Return the [X, Y] coordinate for the center point of the cell that contains the specified text.  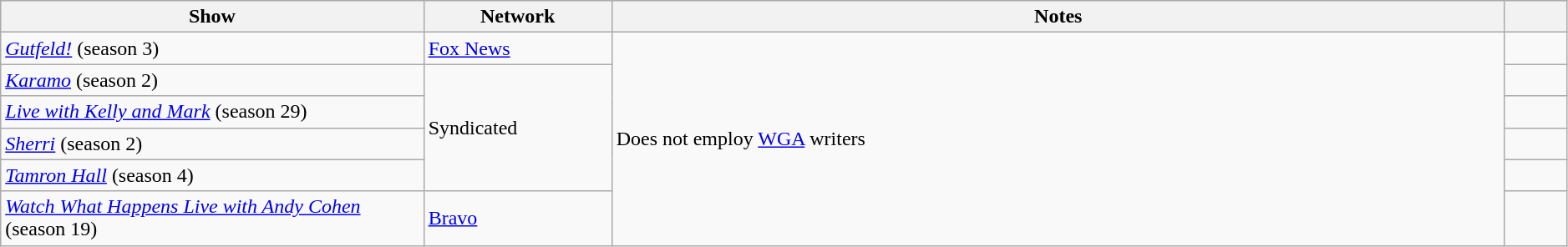
Notes [1058, 17]
Karamo (season 2) [212, 80]
Syndicated [518, 128]
Live with Kelly and Mark (season 29) [212, 112]
Network [518, 17]
Tamron Hall (season 4) [212, 175]
Watch What Happens Live with Andy Cohen (season 19) [212, 219]
Sherri (season 2) [212, 144]
Gutfeld! (season 3) [212, 48]
Fox News [518, 48]
Show [212, 17]
Bravo [518, 219]
Does not employ WGA writers [1058, 139]
